Pinpoint the cell where the given text exists, returning its [x, y] midpoint coordinate. 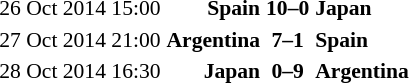
Argentina [214, 40]
7–1 [288, 40]
